Capture the cell that displays the provided text and extract its (x, y) central coordinate. 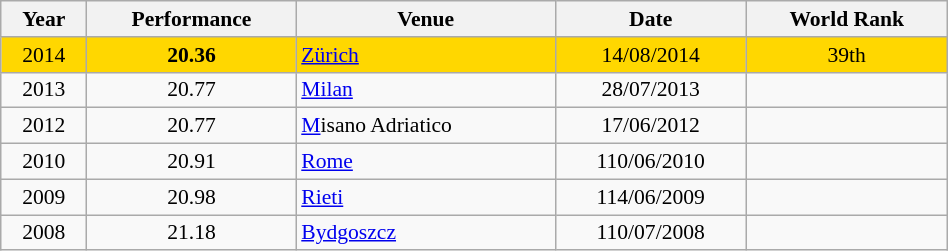
2013 (44, 90)
20.91 (192, 162)
28/07/2013 (650, 90)
Year (44, 19)
2008 (44, 233)
Bydgoszcz (426, 233)
Rieti (426, 197)
Venue (426, 19)
110/07/2008 (650, 233)
17/06/2012 (650, 126)
Misano Adriatico (426, 126)
2014 (44, 55)
39th (846, 55)
2010 (44, 162)
2012 (44, 126)
Zürich (426, 55)
20.36 (192, 55)
21.18 (192, 233)
Performance (192, 19)
Date (650, 19)
14/08/2014 (650, 55)
Rome (426, 162)
110/06/2010 (650, 162)
World Rank (846, 19)
114/06/2009 (650, 197)
2009 (44, 197)
20.98 (192, 197)
Milan (426, 90)
